Pinpoint the cell where the given text exists, returning its [x, y] midpoint coordinate. 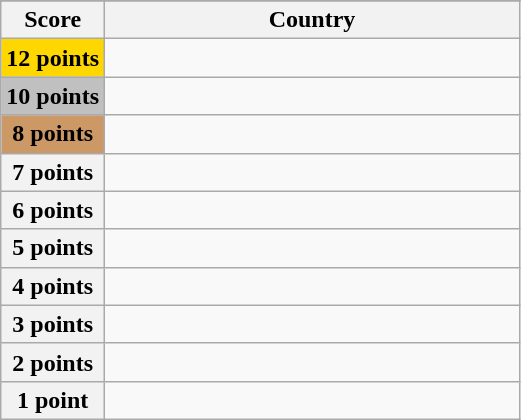
7 points [53, 172]
1 point [53, 400]
6 points [53, 210]
8 points [53, 134]
Country [312, 20]
5 points [53, 248]
10 points [53, 96]
2 points [53, 362]
4 points [53, 286]
Score [53, 20]
12 points [53, 58]
3 points [53, 324]
